Identify which cell holds the provided text, then report its (X, Y) central coordinate. 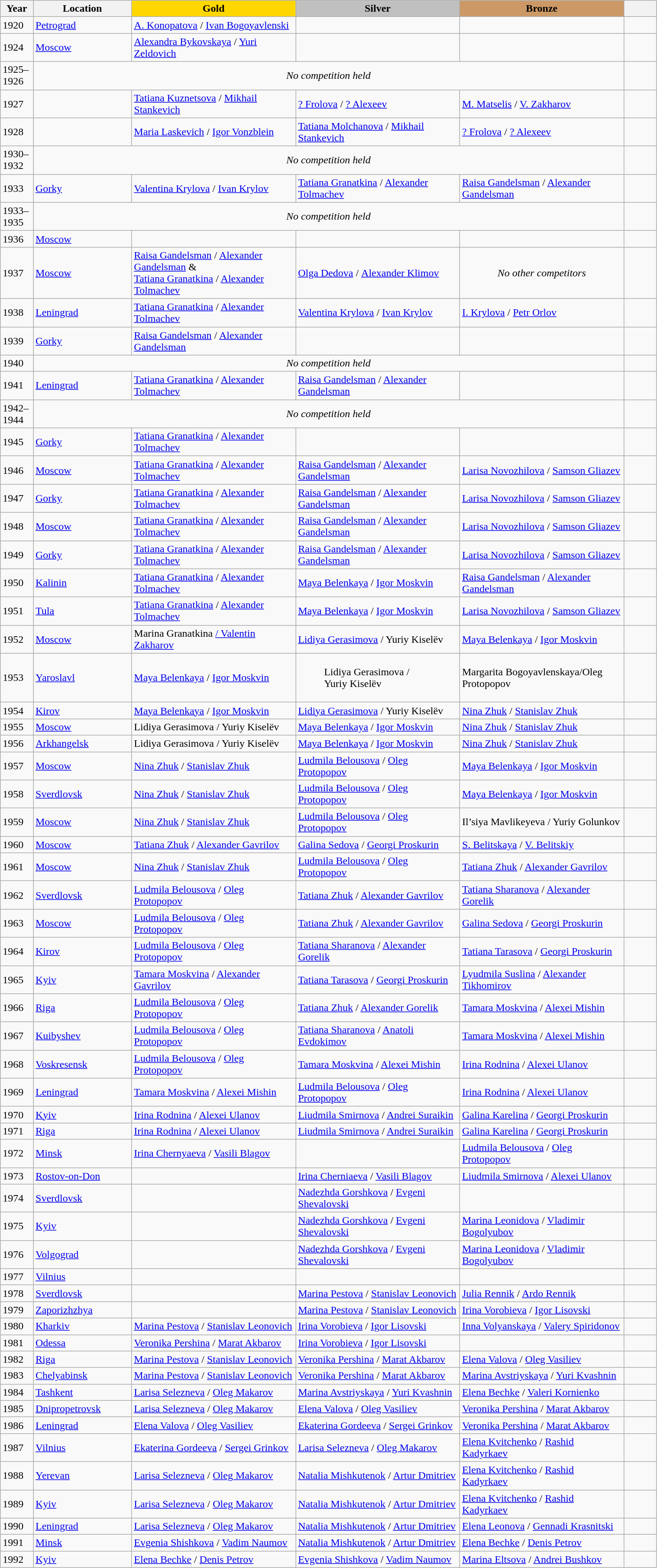
1946 (17, 470)
1952 (17, 639)
1987 (17, 1448)
1972 (17, 1153)
Tatiana Zhuk / Alexander Gorelik (378, 1008)
1942–1944 (17, 414)
1938 (17, 313)
1933–1935 (17, 217)
1937 (17, 273)
Inna Volyanskaya / Valery Spiridonov (541, 1326)
Gold (214, 9)
Kharkiv (82, 1326)
Tamara Moskvina / Alexander Gavrilov (214, 980)
1973 (17, 1176)
1936 (17, 239)
1960 (17, 845)
Kalinin (82, 583)
1924 (17, 48)
M. Matselis / V. Zakharov (541, 104)
1986 (17, 1425)
1920 (17, 25)
1963 (17, 923)
Maria Laskevich / Igor Vonzblein (214, 132)
1967 (17, 1036)
Yerevan (82, 1475)
1966 (17, 1008)
1947 (17, 498)
1961 (17, 867)
Petrograd (82, 25)
1971 (17, 1131)
1958 (17, 794)
1970 (17, 1114)
Dnipropetrovsk (82, 1409)
1978 (17, 1293)
Olga Dedova / Аlexander Klimov (378, 273)
Liudmila Smirnova / Alexei Ulanov (541, 1176)
Chelyabinsk (82, 1376)
Tatiana Sharanova / Anatoli Evdokimov (378, 1036)
No other competitors (541, 273)
1925–1926 (17, 75)
1962 (17, 895)
S. Belitskaya / V. Belitskiy (541, 845)
1945 (17, 442)
Yaroslavl (82, 677)
1976 (17, 1254)
1940 (17, 363)
Kuibyshev (82, 1036)
1979 (17, 1310)
1990 (17, 1526)
Irina Chernyaeva / Vasili Blagov (214, 1153)
Irina Cherniaeva / Vasili Blagov (378, 1176)
Marina Eltsova / Andrei Bushkov (541, 1559)
1982 (17, 1359)
1939 (17, 340)
1991 (17, 1543)
1954 (17, 710)
1988 (17, 1475)
Voskresensk (82, 1064)
Julia Rennik / Ardo Rennik (541, 1293)
Zaporizhzhya (82, 1310)
Raisa Gandelsman / Alexander Gandelsman & Tatiana Granatkina / Alexander Tolmachev (214, 273)
1956 (17, 743)
Tatiana Molchanova / Mikhail Stankevich (378, 132)
Year (17, 9)
1955 (17, 727)
1964 (17, 951)
1977 (17, 1277)
1965 (17, 980)
Odessa (82, 1343)
Tatiana Kuznetsova / Mikhail Stankevich (214, 104)
Alexandrа Bykovskaya / Yuri Zeldovich (214, 48)
Tula (82, 611)
1959 (17, 822)
1981 (17, 1343)
1975 (17, 1227)
1989 (17, 1504)
1928 (17, 132)
1968 (17, 1064)
Location (82, 9)
I. Krylova / Petr Orlov (541, 313)
1974 (17, 1198)
1927 (17, 104)
1992 (17, 1559)
1951 (17, 611)
1930–1932 (17, 160)
Elena Leonova / Gennadi Krasnitski (541, 1526)
Tashkent (82, 1392)
1969 (17, 1092)
Arkhangelsk (82, 743)
Elena Bechke / Valeri Kornienko (541, 1392)
Il’siya Mavlikeyeva / Yuriy Golunkov (541, 822)
Marina Granatkina / Valentin Zakharov (214, 639)
Bronze (541, 9)
1985 (17, 1409)
1984 (17, 1392)
1950 (17, 583)
1957 (17, 766)
1941 (17, 386)
Silver (378, 9)
1983 (17, 1376)
1948 (17, 527)
1953 (17, 677)
Margarita Bogoyavlenskaya/Oleg Protopopov (541, 677)
Rostov-on-Don (82, 1176)
1980 (17, 1326)
Lyudmila Suslina / Alexander Tikhomirov (541, 980)
1933 (17, 188)
А. Konopatova / Ivan Bogoyavlenski (214, 25)
Volgograd (82, 1254)
1949 (17, 554)
